Search for the cell housing the specified text and yield its [X, Y] center coordinate. 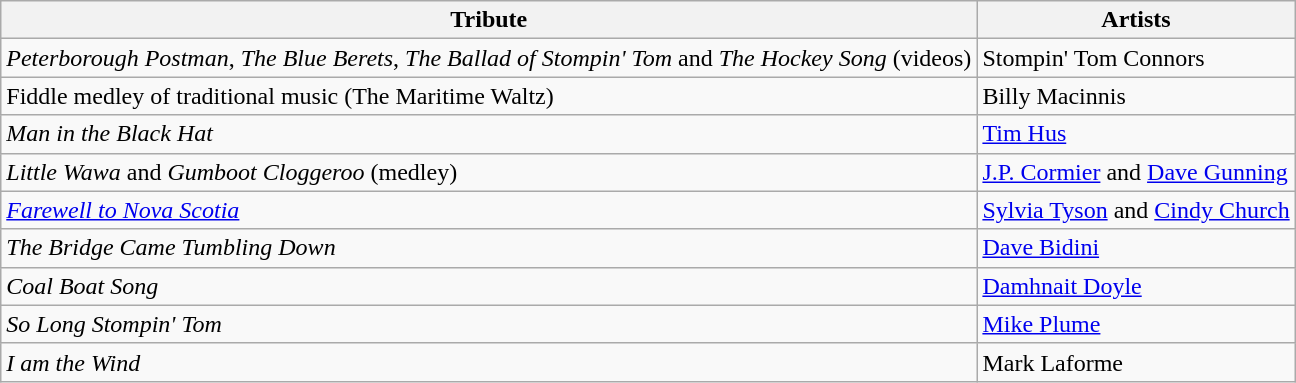
Artists [1136, 20]
Billy Macinnis [1136, 96]
Dave Bidini [1136, 248]
Tribute [489, 20]
Damhnait Doyle [1136, 286]
Coal Boat Song [489, 286]
Sylvia Tyson and Cindy Church [1136, 210]
I am the Wind [489, 362]
So Long Stompin' Tom [489, 324]
The Bridge Came Tumbling Down [489, 248]
Man in the Black Hat [489, 134]
Little Wawa and Gumboot Cloggeroo (medley) [489, 172]
Tim Hus [1136, 134]
Mark Laforme [1136, 362]
Stompin' Tom Connors [1136, 58]
Mike Plume [1136, 324]
J.P. Cormier and Dave Gunning [1136, 172]
Farewell to Nova Scotia [489, 210]
Peterborough Postman, The Blue Berets, The Ballad of Stompin' Tom and The Hockey Song (videos) [489, 58]
Fiddle medley of traditional music (The Maritime Waltz) [489, 96]
